Find where the given text appears and provide that cell's center as [X, Y] coordinate. 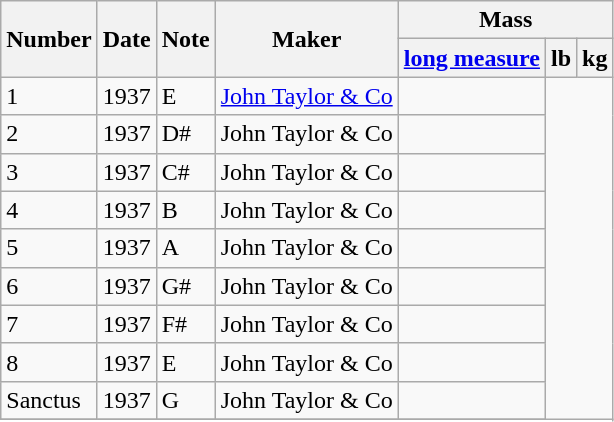
3 [49, 172]
B [186, 210]
A [186, 248]
8 [49, 362]
Number [49, 39]
Date [126, 39]
lb [560, 58]
Note [186, 39]
F# [186, 324]
7 [49, 324]
5 [49, 248]
1 [49, 96]
Maker [306, 39]
G [186, 400]
kg [595, 58]
Mass [506, 20]
Sanctus [49, 400]
D# [186, 134]
4 [49, 210]
G# [186, 286]
C# [186, 172]
long measure [472, 58]
2 [49, 134]
6 [49, 286]
